Determine the [x, y] coordinate at the center of the cell enclosing the given text.  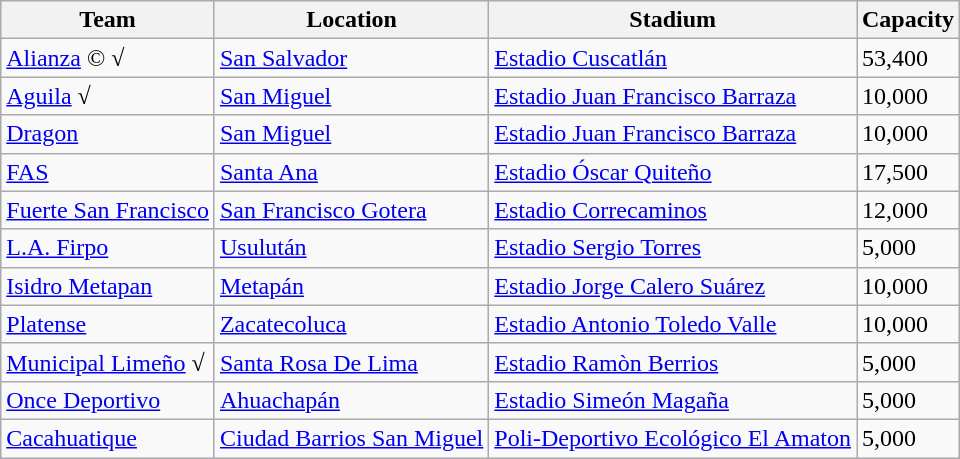
Alianza © √ [108, 58]
Cacahuatique [108, 438]
Ciudad Barrios San Miguel [351, 438]
Dragon [108, 134]
San Salvador [351, 58]
Municipal Limeño √ [108, 362]
Santa Ana [351, 172]
Metapán [351, 286]
Estadio Sergio Torres [673, 248]
Estadio Correcaminos [673, 210]
Team [108, 20]
Estadio Simeón Magaña [673, 400]
Estadio Jorge Calero Suárez [673, 286]
Isidro Metapan [108, 286]
Once Deportivo [108, 400]
Capacity [908, 20]
Fuerte San Francisco [108, 210]
San Francisco Gotera [351, 210]
Zacatecoluca [351, 324]
Ahuachapán [351, 400]
Estadio Óscar Quiteño [673, 172]
Platense [108, 324]
Santa Rosa De Lima [351, 362]
Poli-Deportivo Ecológico El Amaton [673, 438]
FAS [108, 172]
L.A. Firpo [108, 248]
12,000 [908, 210]
Usulután [351, 248]
53,400 [908, 58]
Aguila √ [108, 96]
Estadio Antonio Toledo Valle [673, 324]
Estadio Ramòn Berrios [673, 362]
17,500 [908, 172]
Estadio Cuscatlán [673, 58]
Location [351, 20]
Stadium [673, 20]
